Detect which cell encompasses the target text, then output its (x, y) center coordinate. 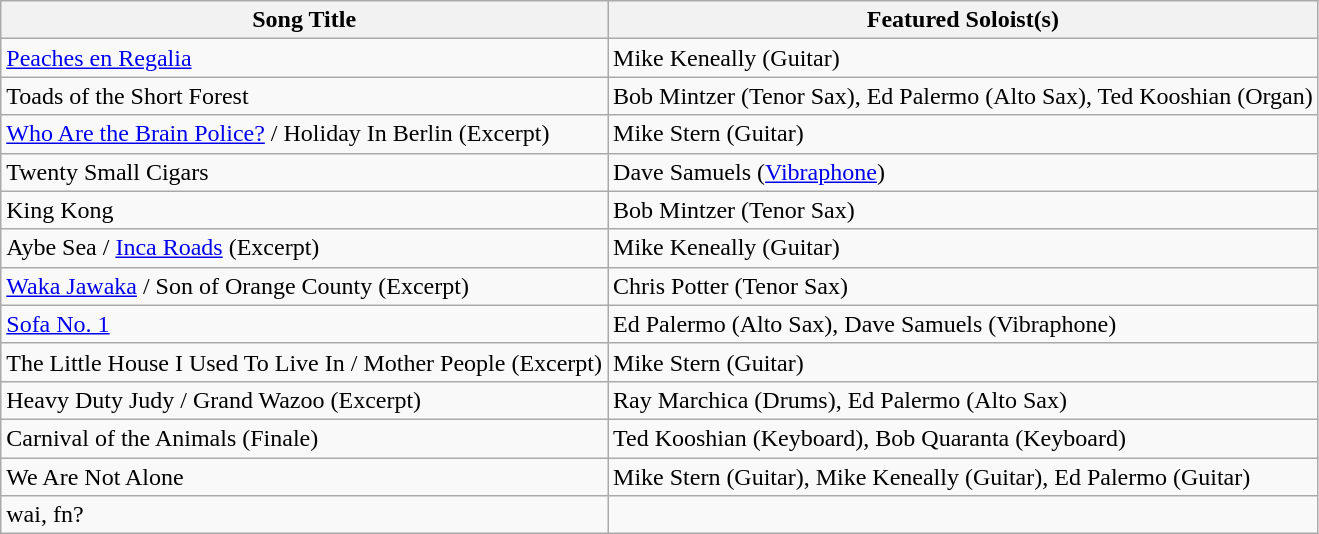
Ray Marchica (Drums), Ed Palermo (Alto Sax) (964, 400)
Carnival of the Animals (Finale) (304, 438)
Mike Stern (Guitar), Mike Keneally (Guitar), Ed Palermo (Guitar) (964, 477)
Ed Palermo (Alto Sax), Dave Samuels (Vibraphone) (964, 324)
Heavy Duty Judy / Grand Wazoo (Excerpt) (304, 400)
Toads of the Short Forest (304, 96)
Bob Mintzer (Tenor Sax) (964, 210)
Aybe Sea / Inca Roads (Excerpt) (304, 248)
Song Title (304, 20)
Chris Potter (Tenor Sax) (964, 286)
The Little House I Used To Live In / Mother People (Excerpt) (304, 362)
Who Are the Brain Police? / Holiday In Berlin (Excerpt) (304, 134)
Waka Jawaka / Son of Orange County (Excerpt) (304, 286)
Bob Mintzer (Tenor Sax), Ed Palermo (Alto Sax), Ted Kooshian (Organ) (964, 96)
Twenty Small Cigars (304, 172)
Sofa No. 1 (304, 324)
Featured Soloist(s) (964, 20)
Peaches en Regalia (304, 58)
King Kong (304, 210)
wai, fn? (304, 515)
We Are Not Alone (304, 477)
Ted Kooshian (Keyboard), Bob Quaranta (Keyboard) (964, 438)
Dave Samuels (Vibraphone) (964, 172)
